Detect which cell encompasses the target text, then output its [x, y] center coordinate. 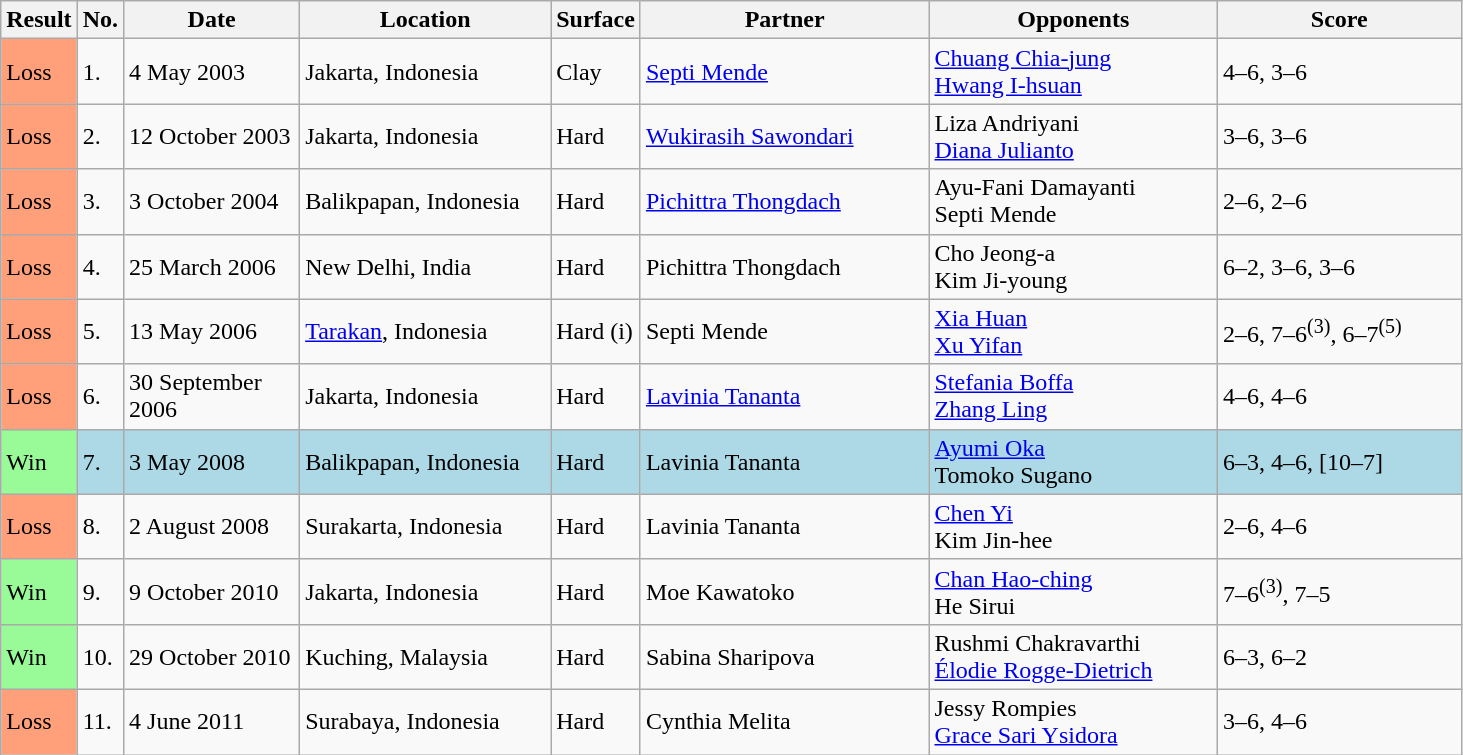
30 September 2006 [212, 396]
4. [100, 266]
10. [100, 656]
Sabina Sharipova [784, 656]
29 October 2010 [212, 656]
Partner [784, 20]
Chen Yi Kim Jin-hee [1074, 526]
6–2, 3–6, 3–6 [1340, 266]
4–6, 4–6 [1340, 396]
Location [426, 20]
Ayu-Fani Damayanti Septi Mende [1074, 202]
Rushmi Chakravarthi Élodie Rogge-Dietrich [1074, 656]
9 October 2010 [212, 592]
2. [100, 136]
4 May 2003 [212, 72]
13 May 2006 [212, 332]
2–6, 4–6 [1340, 526]
11. [100, 722]
3. [100, 202]
Ayumi Oka Tomoko Sugano [1074, 462]
Stefania Boffa Zhang Ling [1074, 396]
3–6, 3–6 [1340, 136]
Surface [596, 20]
9. [100, 592]
No. [100, 20]
5. [100, 332]
7–6(3), 7–5 [1340, 592]
Clay [596, 72]
New Delhi, India [426, 266]
Chan Hao-ching He Sirui [1074, 592]
Result [39, 20]
3 October 2004 [212, 202]
Date [212, 20]
3–6, 4–6 [1340, 722]
Score [1340, 20]
6–3, 4–6, [10–7] [1340, 462]
1. [100, 72]
Opponents [1074, 20]
Hard (i) [596, 332]
Liza Andriyani Diana Julianto [1074, 136]
2 August 2008 [212, 526]
Moe Kawatoko [784, 592]
Kuching, Malaysia [426, 656]
Xia Huan Xu Yifan [1074, 332]
12 October 2003 [212, 136]
6–3, 6–2 [1340, 656]
2–6, 7–6(3), 6–7(5) [1340, 332]
Jessy Rompies Grace Sari Ysidora [1074, 722]
8. [100, 526]
6. [100, 396]
Cho Jeong-a Kim Ji-young [1074, 266]
3 May 2008 [212, 462]
Chuang Chia-jung Hwang I-hsuan [1074, 72]
25 March 2006 [212, 266]
7. [100, 462]
4–6, 3–6 [1340, 72]
Surakarta, Indonesia [426, 526]
Tarakan, Indonesia [426, 332]
2–6, 2–6 [1340, 202]
Surabaya, Indonesia [426, 722]
Cynthia Melita [784, 722]
Wukirasih Sawondari [784, 136]
4 June 2011 [212, 722]
